Return [X, Y] of the center of cell containing provided text 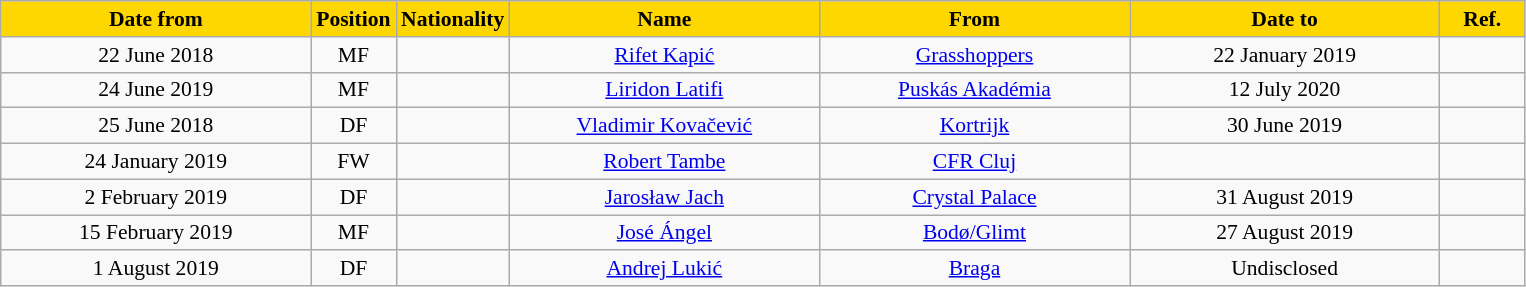
Date to [1285, 19]
Jarosław Jach [664, 197]
22 June 2018 [156, 55]
Bodø/Glimt [974, 233]
Crystal Palace [974, 197]
24 January 2019 [156, 162]
Rifet Kapić [664, 55]
CFR Cluj [974, 162]
Robert Tambe [664, 162]
FW [354, 162]
25 June 2018 [156, 126]
Undisclosed [1285, 269]
Ref. [1482, 19]
31 August 2019 [1285, 197]
15 February 2019 [156, 233]
1 August 2019 [156, 269]
2 February 2019 [156, 197]
Nationality [452, 19]
Puskás Akadémia [974, 90]
José Ángel [664, 233]
Andrej Lukić [664, 269]
Kortrijk [974, 126]
From [974, 19]
Name [664, 19]
Vladimir Kovačević [664, 126]
Position [354, 19]
12 July 2020 [1285, 90]
Braga [974, 269]
22 January 2019 [1285, 55]
27 August 2019 [1285, 233]
Grasshoppers [974, 55]
Date from [156, 19]
24 June 2019 [156, 90]
30 June 2019 [1285, 126]
Liridon Latifi [664, 90]
